Find where the given text appears and provide that cell's center as (X, Y) coordinate. 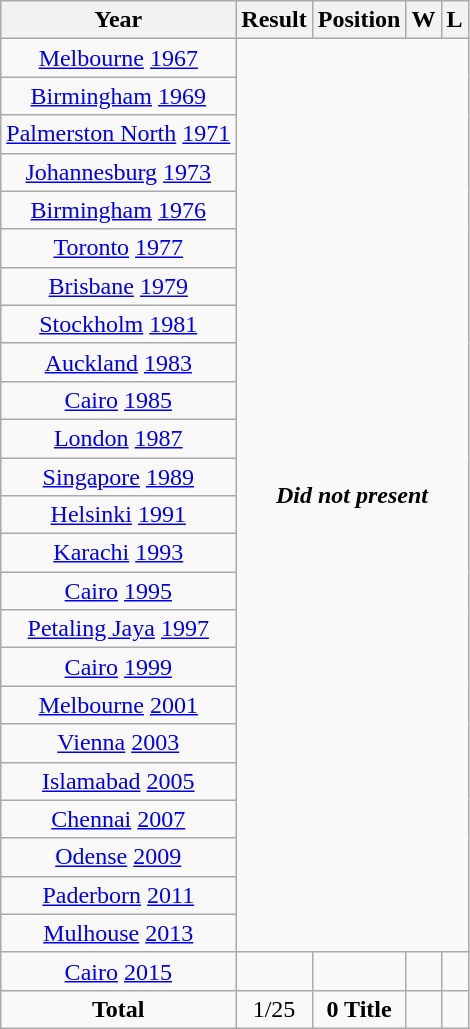
0 Title (359, 1009)
Toronto 1977 (118, 248)
Cairo 1985 (118, 400)
Auckland 1983 (118, 362)
Year (118, 20)
Stockholm 1981 (118, 324)
Chennai 2007 (118, 819)
Islamabad 2005 (118, 781)
Petaling Jaya 1997 (118, 629)
Karachi 1993 (118, 553)
Cairo 1999 (118, 667)
Birmingham 1969 (118, 96)
Brisbane 1979 (118, 286)
Helsinki 1991 (118, 515)
London 1987 (118, 438)
Cairo 2015 (118, 971)
1/25 (274, 1009)
Singapore 1989 (118, 477)
Melbourne 1967 (118, 58)
L (454, 20)
Cairo 1995 (118, 591)
Melbourne 2001 (118, 705)
Position (359, 20)
Odense 2009 (118, 857)
Paderborn 2011 (118, 895)
Vienna 2003 (118, 743)
Result (274, 20)
Johannesburg 1973 (118, 172)
Mulhouse 2013 (118, 933)
W (424, 20)
Did not present (352, 496)
Palmerston North 1971 (118, 134)
Total (118, 1009)
Birmingham 1976 (118, 210)
